Return the [x, y] coordinate for the center point of the cell that contains the specified text.  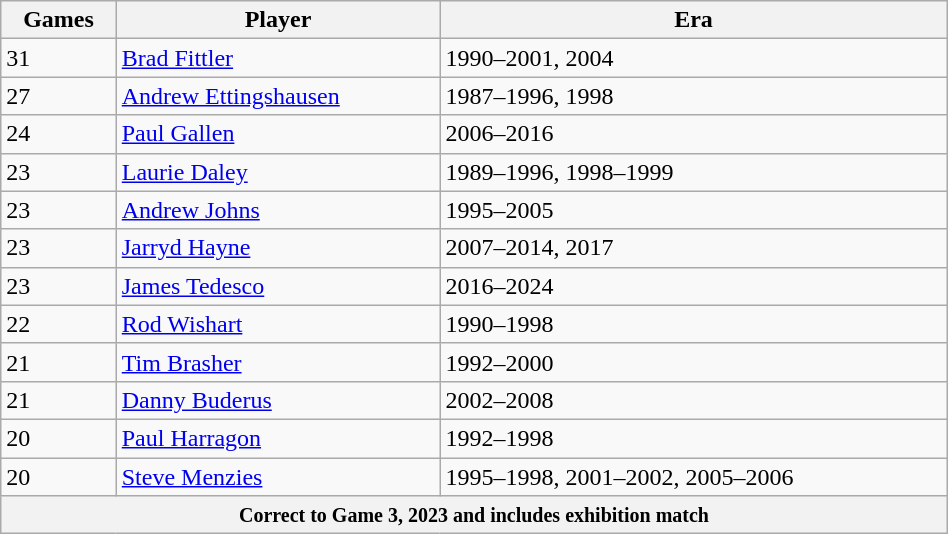
Steve Menzies [278, 477]
24 [58, 134]
Correct to Game 3, 2023 and includes exhibition match [474, 515]
Paul Harragon [278, 438]
Andrew Ettingshausen [278, 96]
2016–2024 [694, 286]
2007–2014, 2017 [694, 248]
1989–1996, 1998–1999 [694, 172]
1992–2000 [694, 362]
27 [58, 96]
2006–2016 [694, 134]
Tim Brasher [278, 362]
1992–1998 [694, 438]
Jarryd Hayne [278, 248]
Player [278, 20]
Rod Wishart [278, 324]
1990–2001, 2004 [694, 58]
Paul Gallen [278, 134]
Era [694, 20]
Brad Fittler [278, 58]
Games [58, 20]
2002–2008 [694, 400]
Andrew Johns [278, 210]
Laurie Daley [278, 172]
1995–2005 [694, 210]
31 [58, 58]
1995–1998, 2001–2002, 2005–2006 [694, 477]
1987–1996, 1998 [694, 96]
1990–1998 [694, 324]
Danny Buderus [278, 400]
22 [58, 324]
James Tedesco [278, 286]
